Detect which cell encompasses the target text, then output its (x, y) center coordinate. 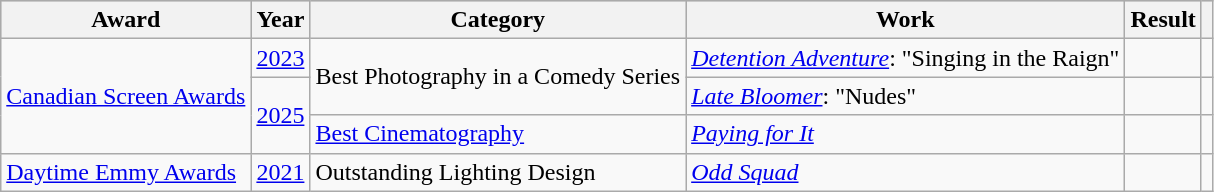
Work (906, 20)
2023 (280, 58)
Best Cinematography (498, 134)
Detention Adventure: "Singing in the Raign" (906, 58)
Result (1163, 20)
Outstanding Lighting Design (498, 172)
2021 (280, 172)
Daytime Emmy Awards (126, 172)
Odd Squad (906, 172)
Paying for It (906, 134)
2025 (280, 115)
Year (280, 20)
Canadian Screen Awards (126, 96)
Late Bloomer: "Nudes" (906, 96)
Category (498, 20)
Award (126, 20)
Best Photography in a Comedy Series (498, 77)
